Identify which cell holds the provided text, then report its [X, Y] central coordinate. 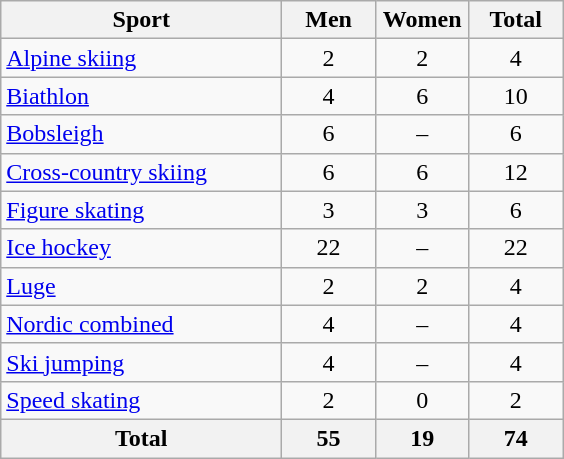
Alpine skiing [142, 58]
12 [516, 172]
Biathlon [142, 96]
Cross-country skiing [142, 172]
Men [329, 20]
Bobsleigh [142, 134]
10 [516, 96]
Sport [142, 20]
55 [329, 438]
Nordic combined [142, 324]
74 [516, 438]
Women [422, 20]
Luge [142, 286]
Ski jumping [142, 362]
Ice hockey [142, 248]
Speed skating [142, 400]
0 [422, 400]
Figure skating [142, 210]
19 [422, 438]
